Search for the cell housing the specified text and yield its [X, Y] center coordinate. 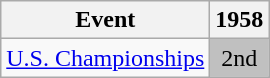
2nd [240, 58]
U.S. Championships [106, 58]
Event [106, 20]
1958 [240, 20]
